Scan for the cell matching the given text and deliver its (X, Y) coordinate at center. 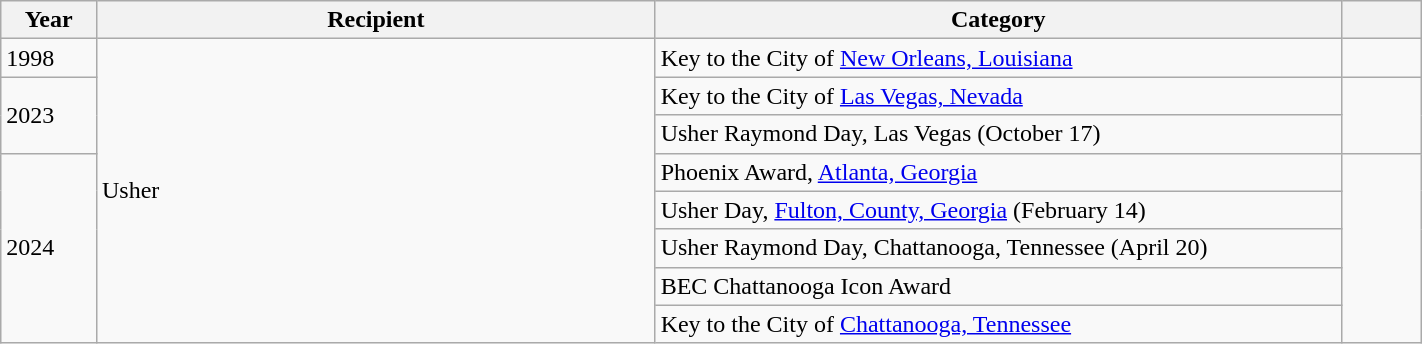
Key to the City of New Orleans, Louisiana (998, 58)
Usher (376, 191)
Recipient (376, 20)
Phoenix Award, Atlanta, Georgia (998, 172)
Key to the City of Chattanooga, Tennessee (998, 324)
2024 (49, 248)
Key to the City of Las Vegas, Nevada (998, 96)
BEC Chattanooga Icon Award (998, 286)
Year (49, 20)
Usher Raymond Day, Chattanooga, Tennessee (April 20) (998, 248)
Usher Raymond Day, Las Vegas (October 17) (998, 134)
1998 (49, 58)
Category (998, 20)
Usher Day, Fulton, County, Georgia (February 14) (998, 210)
2023 (49, 115)
